From the cell containing the given text, extract its center point as (x, y) coordinate. 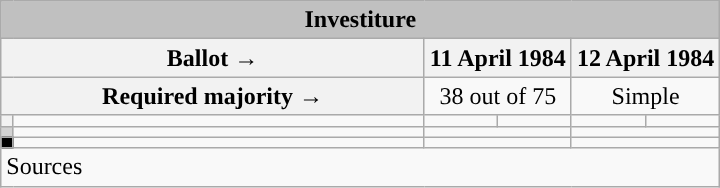
11 April 1984 (498, 58)
12 April 1984 (645, 58)
Sources (360, 167)
38 out of 75 (498, 96)
Investiture (360, 20)
Simple (645, 96)
Required majority → (213, 96)
Ballot → (213, 58)
